Detect which cell encompasses the target text, then output its (x, y) center coordinate. 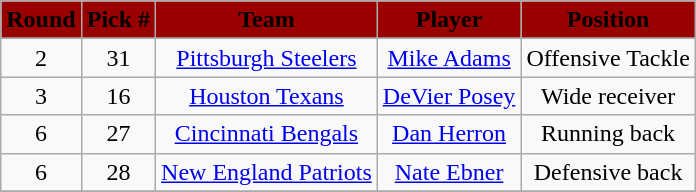
Round (41, 20)
Cincinnati Bengals (267, 134)
31 (118, 58)
Pittsburgh Steelers (267, 58)
3 (41, 96)
Wide receiver (608, 96)
2 (41, 58)
28 (118, 172)
Nate Ebner (449, 172)
Defensive back (608, 172)
Team (267, 20)
16 (118, 96)
Mike Adams (449, 58)
Pick # (118, 20)
27 (118, 134)
Running back (608, 134)
Houston Texans (267, 96)
Offensive Tackle (608, 58)
Position (608, 20)
Player (449, 20)
DeVier Posey (449, 96)
New England Patriots (267, 172)
Dan Herron (449, 134)
